Provide the (X, Y) coordinate of the cell's center where the given text is located.  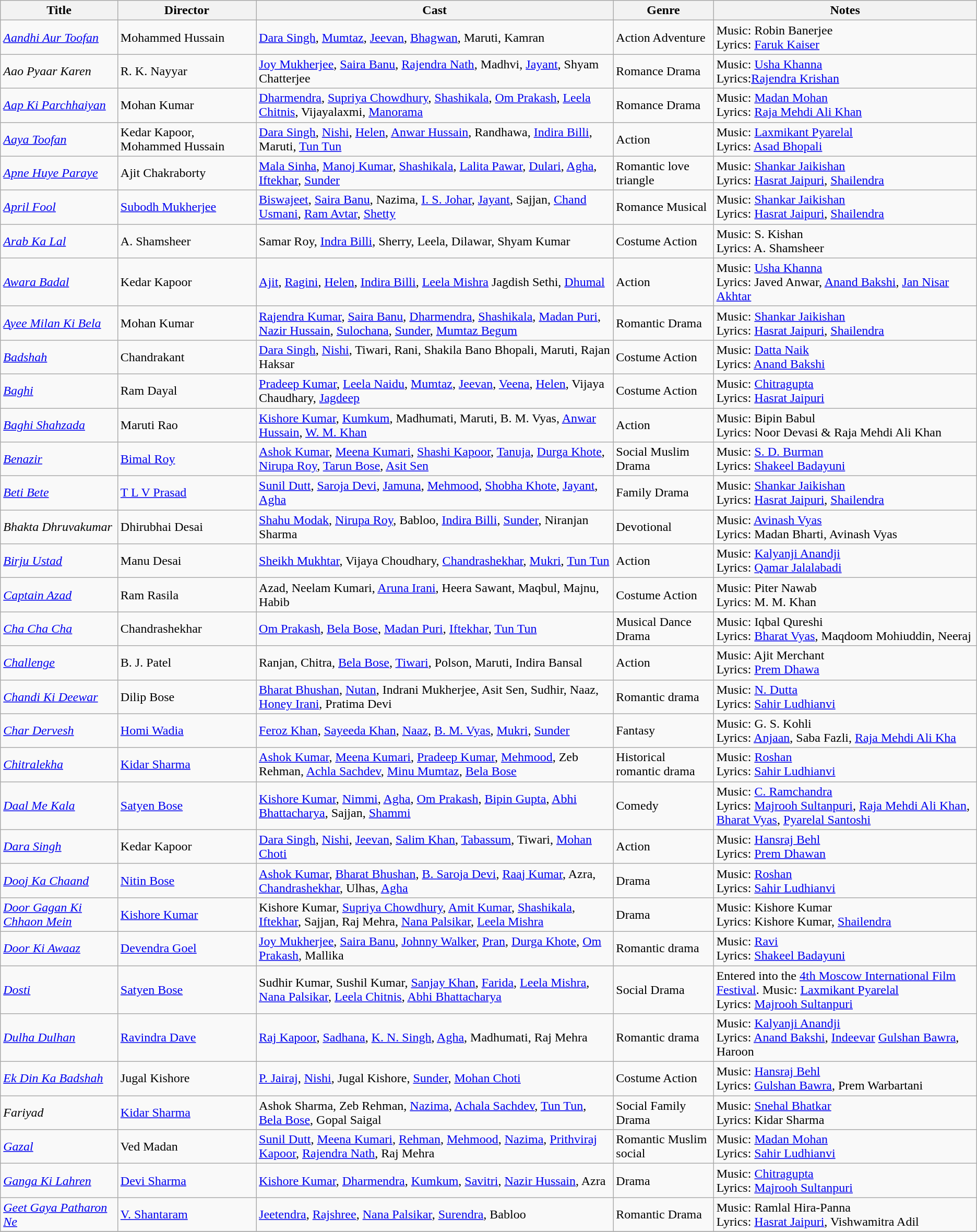
Badshah (59, 357)
Music: Kalyanji AnandjiLyrics: Qamar Jalalabadi (845, 561)
Bharat Bhushan, Nutan, Indrani Mukherjee, Asit Sen, Sudhir, Naaz, Honey Irani, Pratima Devi (435, 696)
Music: Bipin Babul Lyrics: Noor Devasi & Raja Mehdi Ali Khan (845, 425)
Daal Me Kala (59, 805)
Music: C. RamchandraLyrics: Majrooh Sultanpuri, Raja Mehdi Ali Khan, Bharat Vyas, Pyarelal Santoshi (845, 805)
Music: Usha KhannaLyrics: Javed Anwar, Anand Bakshi, Jan Nisar Akhtar (845, 282)
Azad, Neelam Kumari, Aruna Irani, Heera Sawant, Maqbul, Majnu, Habib (435, 595)
Maruti Rao (187, 425)
Music: N. DuttaLyrics: Sahir Ludhianvi (845, 696)
Title (59, 10)
Dhirubhai Desai (187, 527)
Devendra Goel (187, 948)
Cast (435, 10)
Baghi Shahzada (59, 425)
Romantic Muslim social (663, 1146)
Raj Kapoor, Sadhana, K. N. Singh, Agha, Madhumati, Raj Mehra (435, 1038)
T L V Prasad (187, 493)
Door Ki Awaaz (59, 948)
Music: Datta NaikLyrics: Anand Bakshi (845, 357)
Manu Desai (187, 561)
Aandhi Aur Toofan (59, 38)
Music: ChitraguptaLyrics: Majrooh Sultanpuri (845, 1181)
P. Jairaj, Nishi, Jugal Kishore, Sunder, Mohan Choti (435, 1079)
Joy Mukherjee, Saira Banu, Johnny Walker, Pran, Durga Khote, Om Prakash, Mallika (435, 948)
Baghi (59, 390)
Director (187, 10)
R. K. Nayyar (187, 71)
Chandrakant (187, 357)
Chandrashekhar (187, 629)
Aap Ki Parchhaiyan (59, 105)
Music: S. D. BurmanLyrics: Shakeel Badayuni (845, 459)
Kedar Kapoor, Mohammed Hussain (187, 139)
Joy Mukherjee, Saira Banu, Rajendra Nath, Madhvi, Jayant, Shyam Chatterjee (435, 71)
Mohammed Hussain (187, 38)
Ranjan, Chitra, Bela Bose, Tiwari, Polson, Maruti, Indira Bansal (435, 663)
Music: Snehal BhatkarLyrics: Kidar Sharma (845, 1113)
Entered into the 4th Moscow International Film Festival. Music: Laxmikant PyarelalLyrics: Majrooh Sultanpuri (845, 990)
Music: RaviLyrics: Shakeel Badayuni (845, 948)
Ravindra Dave (187, 1038)
Music: Madan MohanLyrics: Raja Mehdi Ali Khan (845, 105)
Kishore Kumar (187, 915)
Sheikh Mukhtar, Vijaya Choudhary, Chandrashekhar, Mukri, Tun Tun (435, 561)
Ram Rasila (187, 595)
Music: G. S. KohliLyrics: Anjaan, Saba Fazli, Raja Mehdi Ali Kha (845, 731)
Music: Ramlal Hira-PannaLyrics: Hasrat Jaipuri, Vishwamitra Adil (845, 1214)
Sunil Dutt, Saroja Devi, Jamuna, Mehmood, Shobha Khote, Jayant, Agha (435, 493)
Social Muslim Drama (663, 459)
Biswajeet, Saira Banu, Nazima, I. S. Johar, Jayant, Sajjan, Chand Usmani, Ram Avtar, Shetty (435, 207)
Birju Ustad (59, 561)
Music: Hansraj BehlLyrics: Prem Dhawan (845, 847)
Music: Avinash VyasLyrics: Madan Bharti, Avinash Vyas (845, 527)
Ram Dayal (187, 390)
Musical Dance Drama (663, 629)
Ganga Ki Lahren (59, 1181)
Comedy (663, 805)
Dara Singh, Mumtaz, Jeevan, Bhagwan, Maruti, Kamran (435, 38)
Dharmendra, Supriya Chowdhury, Shashikala, Om Prakash, Leela Chitnis, Vijayalaxmi, Manorama (435, 105)
Beti Bete (59, 493)
Cha Cha Cha (59, 629)
Notes (845, 10)
Social Drama (663, 990)
Rajendra Kumar, Saira Banu, Dharmendra, Shashikala, Madan Puri, Nazir Hussain, Sulochana, Sunder, Mumtaz Begum (435, 323)
Sudhir Kumar, Sushil Kumar, Sanjay Khan, Farida, Leela Mishra, Nana Palsikar, Leela Chitnis, Abhi Bhattacharya (435, 990)
Devi Sharma (187, 1181)
Music: Usha KhannaLyrics:Rajendra Krishan (845, 71)
Jeetendra, Rajshree, Nana Palsikar, Surendra, Babloo (435, 1214)
Ved Madan (187, 1146)
Ayee Milan Ki Bela (59, 323)
Music: Hansraj BehlLyrics: Gulshan Bawra, Prem Warbartani (845, 1079)
April Fool (59, 207)
Music: S. KishanLyrics: A. Shamsheer (845, 241)
Dilip Bose (187, 696)
Chitralekha (59, 764)
Romantic love triangle (663, 173)
Genre (663, 10)
Nitin Bose (187, 880)
Geet Gaya Patharon Ne (59, 1214)
Action Adventure (663, 38)
Music: Robin BanerjeeLyrics: Faruk Kaiser (845, 38)
Kishore Kumar, Kumkum, Madhumati, Maruti, B. M. Vyas, Anwar Hussain, W. M. Khan (435, 425)
Devotional (663, 527)
Family Drama (663, 493)
Dosti (59, 990)
A. Shamsheer (187, 241)
Door Gagan Ki Chhaon Mein (59, 915)
Kishore Kumar, Dharmendra, Kumkum, Savitri, Nazir Hussain, Azra (435, 1181)
Om Prakash, Bela Bose, Madan Puri, Iftekhar, Tun Tun (435, 629)
Music: Kishore KumarLyrics: Kishore Kumar, Shailendra (845, 915)
Gazal (59, 1146)
Music: Kalyanji AnandjiLyrics: Anand Bakshi, Indeevar Gulshan Bawra, Haroon (845, 1038)
Feroz Khan, Sayeeda Khan, Naaz, B. M. Vyas, Mukri, Sunder (435, 731)
Aao Pyaar Karen (59, 71)
V. Shantaram (187, 1214)
Dara Singh (59, 847)
Ek Din Ka Badshah (59, 1079)
Dara Singh, Nishi, Helen, Anwar Hussain, Randhawa, Indira Billi, Maruti, Tun Tun (435, 139)
Dara Singh, Nishi, Tiwari, Rani, Shakila Bano Bhopali, Maruti, Rajan Haksar (435, 357)
Mala Sinha, Manoj Kumar, Shashikala, Lalita Pawar, Dulari, Agha, Iftekhar, Sunder (435, 173)
Challenge (59, 663)
Fariyad (59, 1113)
Pradeep Kumar, Leela Naidu, Mumtaz, Jeevan, Veena, Helen, Vijaya Chaudhary, Jagdeep (435, 390)
Ashok Kumar, Meena Kumari, Pradeep Kumar, Mehmood, Zeb Rehman, Achla Sachdev, Minu Mumtaz, Bela Bose (435, 764)
Social Family Drama (663, 1113)
Subodh Mukherjee (187, 207)
Shahu Modak, Nirupa Roy, Babloo, Indira Billi, Sunder, Niranjan Sharma (435, 527)
Ashok Kumar, Meena Kumari, Shashi Kapoor, Tanuja, Durga Khote, Nirupa Roy, Tarun Bose, Asit Sen (435, 459)
Ajit, Ragini, Helen, Indira Billi, Leela Mishra Jagdish Sethi, Dhumal (435, 282)
Music: Laxmikant PyarelalLyrics: Asad Bhopali (845, 139)
B. J. Patel (187, 663)
Ajit Chakraborty (187, 173)
Bimal Roy (187, 459)
Kishore Kumar, Supriya Chowdhury, Amit Kumar, Shashikala, Iftekhar, Sajjan, Raj Mehra, Nana Palsikar, Leela Mishra (435, 915)
Historical romantic drama (663, 764)
Chandi Ki Deewar (59, 696)
Ashok Kumar, Bharat Bhushan, B. Saroja Devi, Raaj Kumar, Azra, Chandrashekhar, Ulhas, Agha (435, 880)
Bhakta Dhruvakumar (59, 527)
Captain Azad (59, 595)
Dara Singh, Nishi, Jeevan, Salim Khan, Tabassum, Tiwari, Mohan Choti (435, 847)
Benazir (59, 459)
Awara Badal (59, 282)
Char Dervesh (59, 731)
Kishore Kumar, Nimmi, Agha, Om Prakash, Bipin Gupta, Abhi Bhattacharya, Sajjan, Shammi (435, 805)
Dulha Dulhan (59, 1038)
Romance Musical (663, 207)
Dooj Ka Chaand (59, 880)
Music: Ajit MerchantLyrics: Prem Dhawa (845, 663)
Aaya Toofan (59, 139)
Music: Iqbal QureshiLyrics: Bharat Vyas, Maqdoom Mohiuddin, Neeraj (845, 629)
Jugal Kishore (187, 1079)
Sunil Dutt, Meena Kumari, Rehman, Mehmood, Nazima, Prithviraj Kapoor, Rajendra Nath, Raj Mehra (435, 1146)
Music: Madan MohanLyrics: Sahir Ludhianvi (845, 1146)
Samar Roy, Indra Billi, Sherry, Leela, Dilawar, Shyam Kumar (435, 241)
Arab Ka Lal (59, 241)
Homi Wadia (187, 731)
Music: Piter NawabLyrics: M. M. Khan (845, 595)
Music: ChitraguptaLyrics: Hasrat Jaipuri (845, 390)
Fantasy (663, 731)
Ashok Sharma, Zeb Rehman, Nazima, Achala Sachdev, Tun Tun, Bela Bose, Gopal Saigal (435, 1113)
Apne Huye Paraye (59, 173)
